Capture the cell that displays the provided text and extract its [x, y] central coordinate. 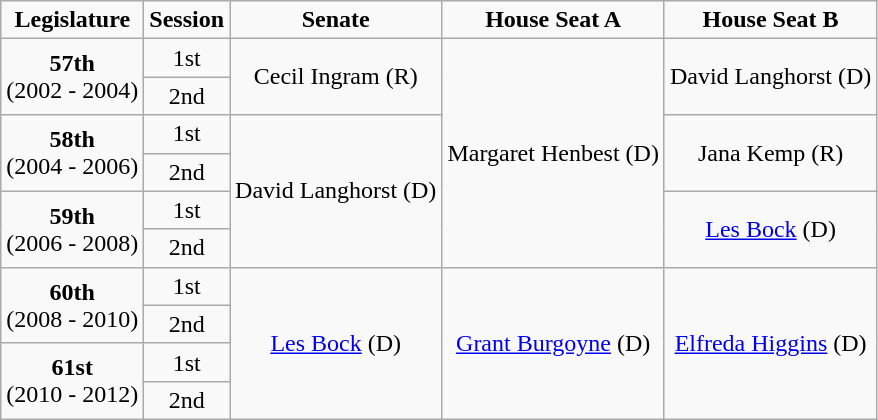
59th (2006 - 2008) [72, 229]
Cecil Ingram (R) [336, 77]
Senate [336, 20]
Session [187, 20]
Margaret Henbest (D) [554, 153]
Jana Kemp (R) [770, 153]
60th (2008 - 2010) [72, 305]
Grant Burgoyne (D) [554, 343]
Legislature [72, 20]
57th (2002 - 2004) [72, 77]
61st (2010 - 2012) [72, 381]
House Seat A [554, 20]
58th (2004 - 2006) [72, 153]
House Seat B [770, 20]
Elfreda Higgins (D) [770, 343]
